Return the (x, y) coordinate for the center point of the cell that contains the specified text.  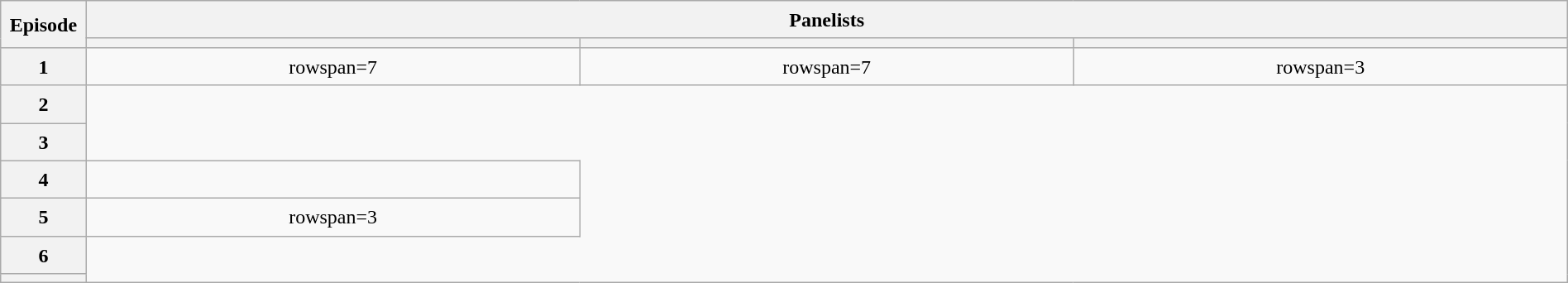
1 (43, 66)
4 (43, 180)
5 (43, 218)
Episode (43, 25)
6 (43, 255)
3 (43, 141)
2 (43, 104)
Panelists (827, 20)
